Determine the [x, y] coordinate at the center of the cell enclosing the given text.  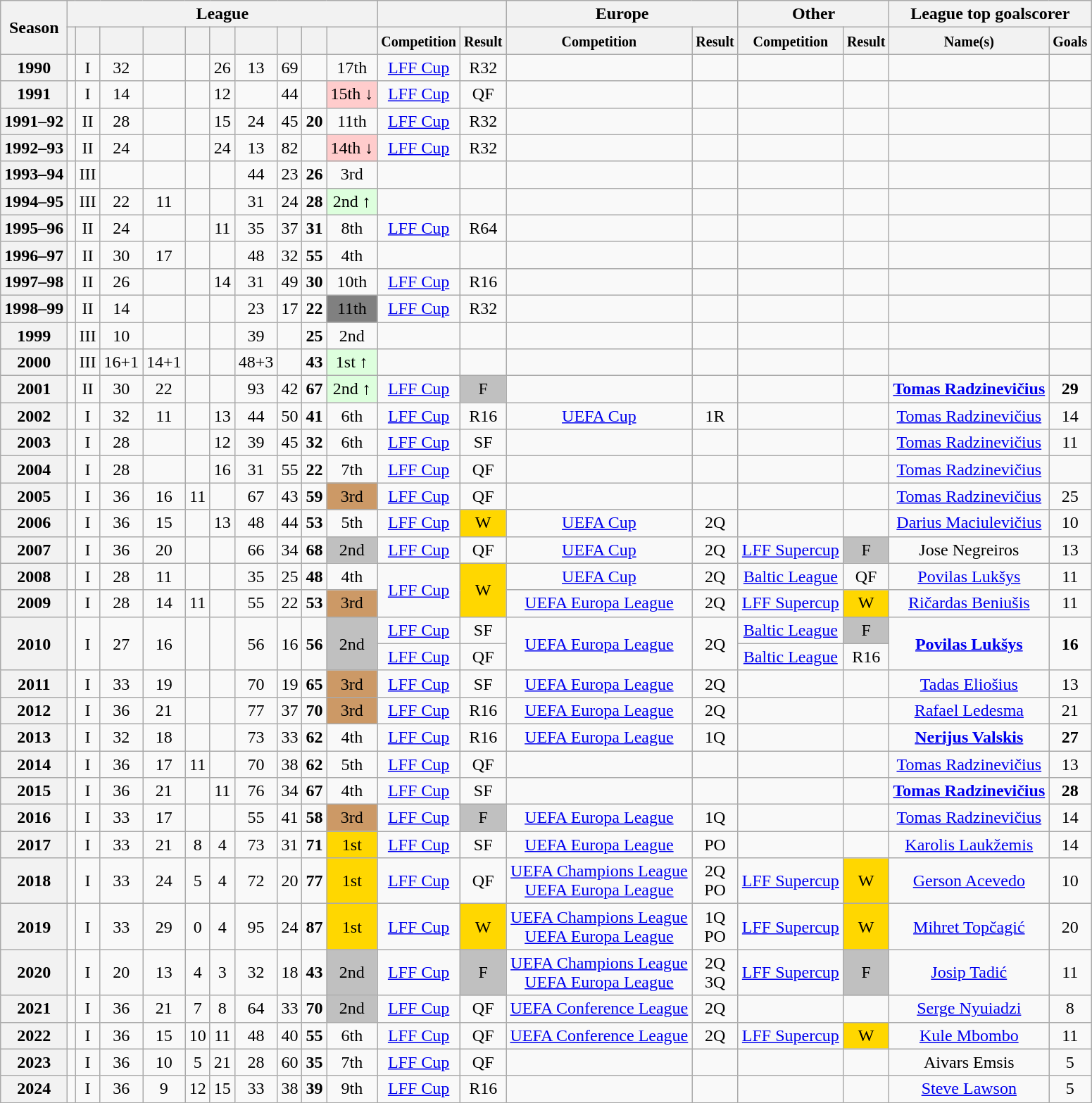
Gerson Acevedo [969, 881]
2021 [34, 1009]
2016 [34, 818]
2024 [34, 1089]
2017 [34, 845]
Aivars Emsis [969, 1062]
50 [290, 416]
1992–93 [34, 148]
2005 [34, 496]
Josip Tadić [969, 973]
2023 [34, 1062]
2020 [34, 973]
59 [314, 496]
3 [222, 973]
87 [314, 926]
2014 [34, 764]
Kule Mbombo [969, 1035]
2000 [34, 363]
2012 [34, 710]
1991 [34, 94]
Tadas Eliošius [969, 683]
2Q3Q [715, 973]
16+1 [121, 363]
2018 [34, 881]
1QPO [715, 926]
2010 [34, 643]
95 [256, 926]
2011 [34, 683]
17th [352, 68]
1R [715, 416]
1995–96 [34, 228]
58 [314, 818]
2007 [34, 550]
Goals [1070, 41]
64 [256, 1009]
93 [256, 389]
Europe [622, 14]
14+1 [165, 363]
9 [165, 1089]
Karolis Laukžemis [969, 845]
1990 [34, 68]
2013 [34, 737]
0 [197, 926]
1991–92 [34, 121]
Other [814, 14]
League top goalscorer [990, 14]
40 [290, 1035]
2006 [34, 523]
1994–95 [34, 201]
Nerijus Valskis [969, 737]
1997–98 [34, 282]
Ričardas Beniušis [969, 603]
66 [256, 550]
2015 [34, 791]
9th [352, 1089]
8th [352, 228]
49 [290, 282]
2001 [34, 389]
2022 [34, 1035]
Darius Maciulevičius [969, 523]
2019 [34, 926]
68 [314, 550]
2009 [34, 603]
2QPO [715, 881]
Steve Lawson [969, 1089]
10th [352, 282]
2002 [34, 416]
R64 [483, 228]
60 [290, 1062]
Mihret Topčagić [969, 926]
65 [314, 683]
2008 [34, 576]
League [222, 14]
42 [290, 389]
2003 [34, 443]
48+3 [256, 363]
PO [715, 845]
Rafael Ledesma [969, 710]
15th ↓ [352, 94]
1993–94 [34, 175]
Jose Negreiros [969, 550]
1999 [34, 336]
7 [197, 1009]
Name(s) [969, 41]
2004 [34, 469]
Serge Nyuiadzi [969, 1009]
76 [256, 791]
14th ↓ [352, 148]
1998–99 [34, 308]
1996–97 [34, 255]
69 [290, 68]
72 [256, 881]
71 [314, 845]
Season [34, 27]
1st ↑ [352, 363]
82 [290, 148]
